Find where the given text appears and provide that cell's center as (X, Y) coordinate. 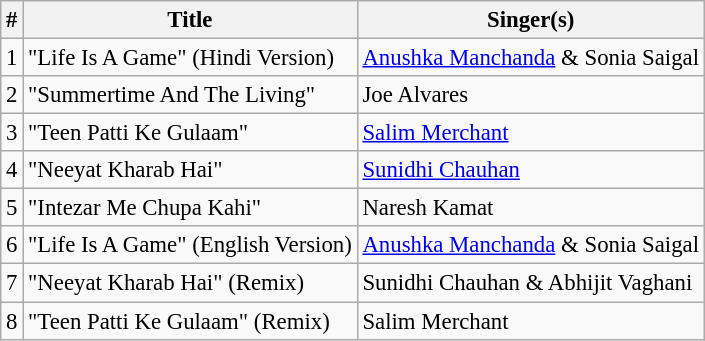
1 (12, 58)
Sunidhi Chauhan & Abhijit Vaghani (530, 283)
"Teen Patti Ke Gulaam" (190, 133)
Title (190, 20)
"Intezar Me Chupa Kahi" (190, 208)
"Neeyat Kharab Hai" (Remix) (190, 283)
"Life Is A Game" (English Version) (190, 245)
Singer(s) (530, 20)
7 (12, 283)
5 (12, 208)
"Teen Patti Ke Gulaam" (Remix) (190, 321)
# (12, 20)
6 (12, 245)
8 (12, 321)
Sunidhi Chauhan (530, 170)
"Neeyat Kharab Hai" (190, 170)
"Life Is A Game" (Hindi Version) (190, 58)
2 (12, 95)
"Summertime And The Living" (190, 95)
4 (12, 170)
Naresh Kamat (530, 208)
3 (12, 133)
Joe Alvares (530, 95)
